Extract the (x, y) coordinate from the center of the cell holding the provided text.  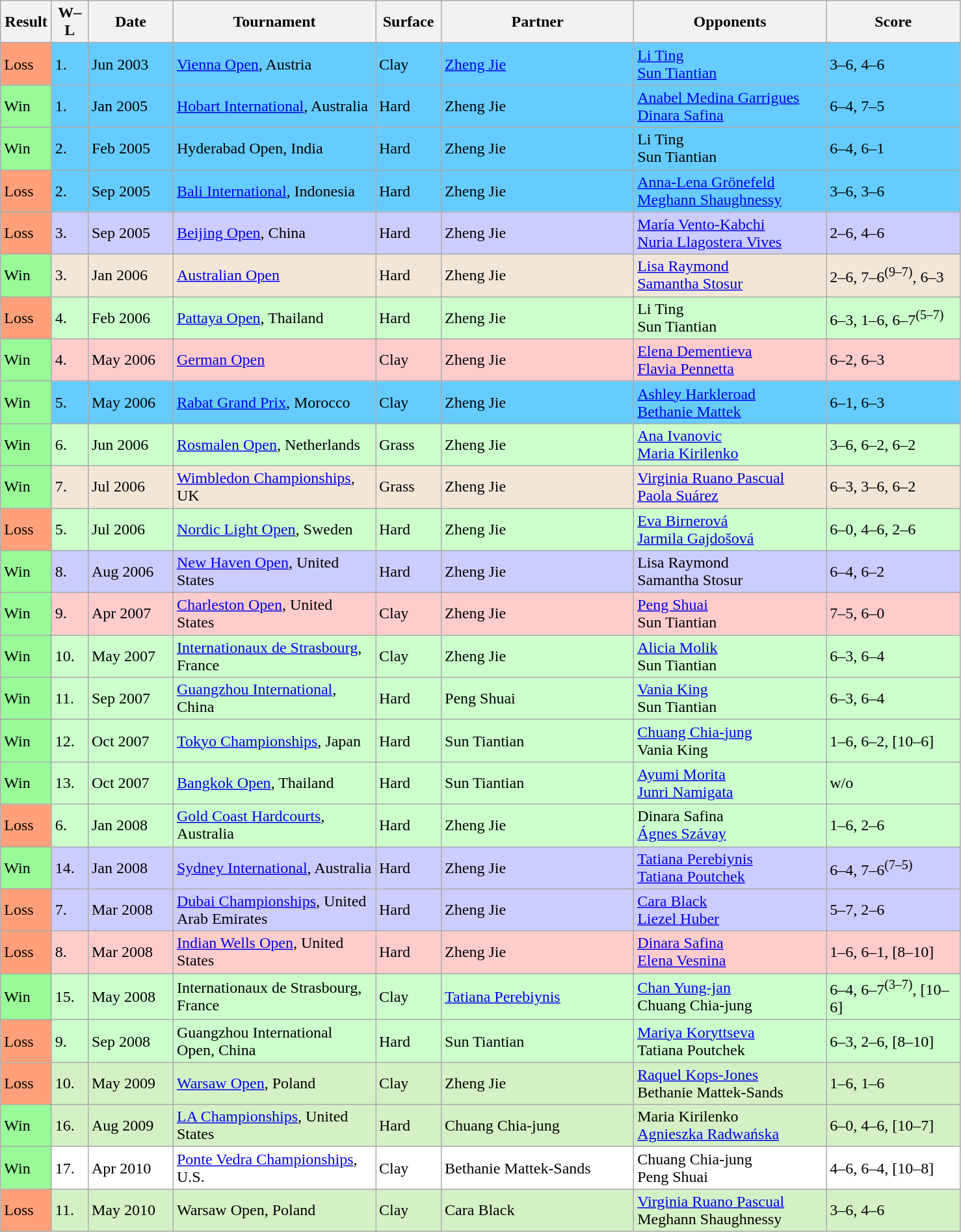
Vania King Sun Tiantian (730, 698)
6–1, 6–3 (893, 402)
Result (26, 22)
Bethanie Mattek-Sands (538, 1168)
German Open (274, 360)
Aug 2009 (130, 1126)
6–4, 7–6(7–5) (893, 867)
16. (70, 1126)
Aug 2006 (130, 572)
Tournament (274, 22)
Mariya Koryttseva Tatiana Poutchek (730, 1042)
Guangzhou International, China (274, 698)
2–6, 4–6 (893, 233)
Feb 2005 (130, 148)
María Vento-Kabchi Nuria Llagostera Vives (730, 233)
Chan Yung-jan Chuang Chia-jung (730, 997)
2–6, 7–6(9–7), 6–3 (893, 276)
Maria Kirilenko Agnieszka Radwańska (730, 1126)
May 2007 (130, 657)
May 2010 (130, 1211)
Eva Birnerová Jarmila Gajdošová (730, 529)
6–4, 7–5 (893, 107)
15. (70, 997)
May 2009 (130, 1083)
6–2, 6–3 (893, 360)
6–3, 2–6, [8–10] (893, 1042)
6–3, 1–6, 6–7(5–7) (893, 317)
Chuang Chia-jung Peng Shuai (730, 1168)
Jun 2003 (130, 64)
Dubai Championships, United Arab Emirates (274, 910)
Jan 2006 (130, 276)
Virginia Ruano Pascual Meghann Shaughnessy (730, 1211)
5–7, 2–6 (893, 910)
Date (130, 22)
Chuang Chia-jung (538, 1126)
Hyderabad Open, India (274, 148)
Wimbledon Championships, UK (274, 486)
Ashley Harkleroad Bethanie Mattek (730, 402)
Tatiana Perebiynis (538, 997)
Opponents (730, 22)
Indian Wells Open, United States (274, 952)
Ayumi Morita Junri Namigata (730, 783)
Anabel Medina Garrigues Dinara Safina (730, 107)
Ponte Vedra Championships, U.S. (274, 1168)
Ana Ivanovic Maria Kirilenko (730, 445)
Alicia Molik Sun Tiantian (730, 657)
Anna-Lena Grönefeld Meghann Shaughnessy (730, 191)
Jan 2005 (130, 107)
Bali International, Indonesia (274, 191)
Dinara Safina Ágnes Szávay (730, 826)
Cara Black (538, 1211)
Tatiana Perebiynis Tatiana Poutchek (730, 867)
6–4, 6–1 (893, 148)
6–3, 3–6, 6–2 (893, 486)
Elena Dementieva Flavia Pennetta (730, 360)
Sep 2008 (130, 1042)
1–6, 6–1, [8–10] (893, 952)
Partner (538, 22)
Score (893, 22)
Beijing Open, China (274, 233)
Peng Shuai (538, 698)
Peng Shuai Sun Tiantian (730, 614)
Pattaya Open, Thailand (274, 317)
Vienna Open, Austria (274, 64)
13. (70, 783)
Jun 2006 (130, 445)
Nordic Light Open, Sweden (274, 529)
Sydney International, Australia (274, 867)
3–6, 6–2, 6–2 (893, 445)
Hobart International, Australia (274, 107)
6–0, 4–6, 2–6 (893, 529)
w/o (893, 783)
Rabat Grand Prix, Morocco (274, 402)
12. (70, 741)
Gold Coast Hardcourts, Australia (274, 826)
Virginia Ruano Pascual Paola Suárez (730, 486)
Sep 2007 (130, 698)
Australian Open (274, 276)
6–4, 6–2 (893, 572)
Apr 2010 (130, 1168)
3–6, 3–6 (893, 191)
7–5, 6–0 (893, 614)
Dinara Safina Elena Vesnina (730, 952)
4–6, 6–4, [10–8] (893, 1168)
Guangzhou International Open, China (274, 1042)
Chuang Chia-jung Vania King (730, 741)
17. (70, 1168)
Feb 2006 (130, 317)
Cara Black Liezel Huber (730, 910)
Apr 2007 (130, 614)
Raquel Kops-Jones Bethanie Mattek-Sands (730, 1083)
Surface (408, 22)
May 2008 (130, 997)
1–6, 1–6 (893, 1083)
Bangkok Open, Thailand (274, 783)
W–L (70, 22)
LA Championships, United States (274, 1126)
Charleston Open, United States (274, 614)
6–0, 4–6, [10–7] (893, 1126)
1–6, 6–2, [10–6] (893, 741)
14. (70, 867)
Tokyo Championships, Japan (274, 741)
1–6, 2–6 (893, 826)
6–4, 6–7(3–7), [10–6] (893, 997)
Rosmalen Open, Netherlands (274, 445)
New Haven Open, United States (274, 572)
